Output the (X, Y) coordinate of the center of the cell containing the given text.  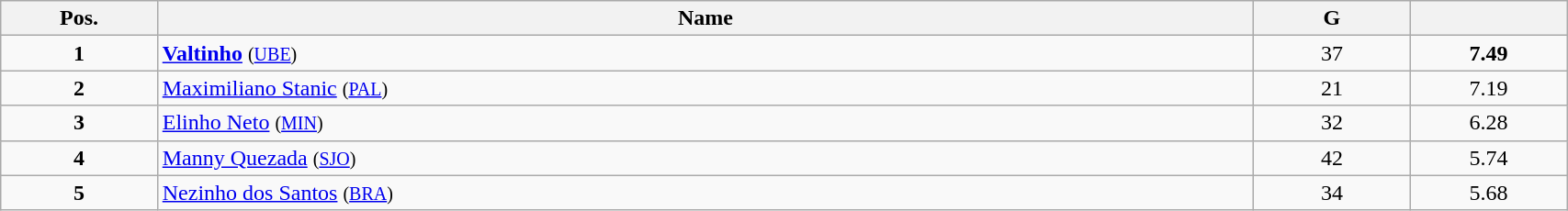
42 (1332, 158)
21 (1332, 88)
5.74 (1488, 158)
Elinho Neto (MIN) (705, 123)
Nezinho dos Santos (BRA) (705, 193)
Maximiliano Stanic (PAL) (705, 88)
1 (79, 53)
34 (1332, 193)
2 (79, 88)
3 (79, 123)
37 (1332, 53)
Name (705, 18)
Valtinho (UBE) (705, 53)
5.68 (1488, 193)
4 (79, 158)
7.19 (1488, 88)
6.28 (1488, 123)
32 (1332, 123)
G (1332, 18)
5 (79, 193)
7.49 (1488, 53)
Manny Quezada (SJO) (705, 158)
Pos. (79, 18)
